Return the (X, Y) coordinate for the center point of the cell that contains the specified text.  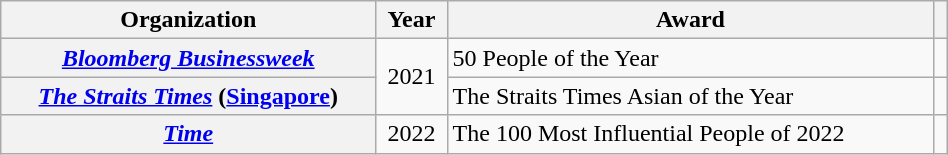
The Straits Times (Singapore) (188, 96)
Bloomberg Businessweek (188, 58)
Year (412, 20)
2022 (412, 134)
50 People of the Year (690, 58)
Award (690, 20)
The Straits Times Asian of the Year (690, 96)
Organization (188, 20)
The 100 Most Influential People of 2022 (690, 134)
Time (188, 134)
2021 (412, 77)
